Determine the [x, y] coordinate at the center of the cell enclosing the given text.  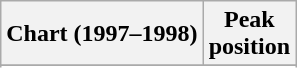
Peakposition [249, 34]
Chart (1997–1998) [102, 34]
